Search for the cell housing the specified text and yield its [X, Y] center coordinate. 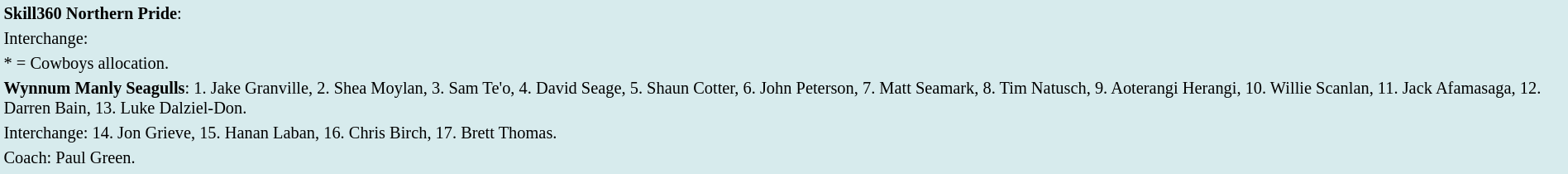
Interchange: 14. Jon Grieve, 15. Hanan Laban, 16. Chris Birch, 17. Brett Thomas. [784, 133]
Skill360 Northern Pride: [784, 13]
Interchange: [784, 38]
Coach: Paul Green. [784, 157]
* = Cowboys allocation. [784, 63]
